Search for the cell housing the specified text and yield its (X, Y) center coordinate. 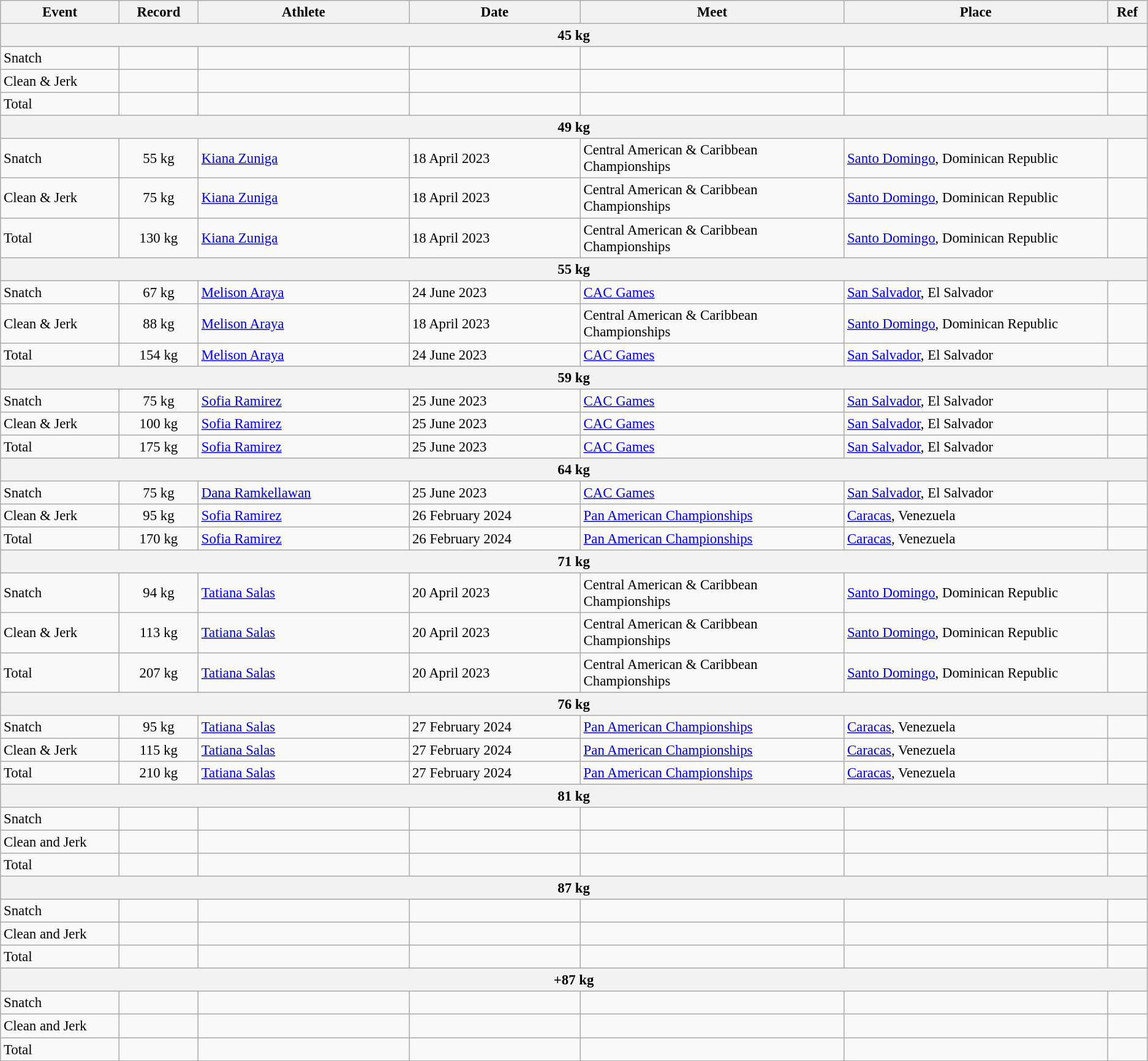
64 kg (574, 470)
88 kg (158, 323)
Date (495, 12)
207 kg (158, 673)
Meet (712, 12)
Athlete (303, 12)
115 kg (158, 750)
94 kg (158, 593)
100 kg (158, 424)
+87 kg (574, 980)
Record (158, 12)
175 kg (158, 447)
71 kg (574, 562)
49 kg (574, 127)
87 kg (574, 888)
113 kg (158, 633)
45 kg (574, 36)
Place (976, 12)
76 kg (574, 704)
170 kg (158, 539)
Ref (1127, 12)
Event (60, 12)
59 kg (574, 378)
130 kg (158, 238)
Dana Ramkellawan (303, 493)
81 kg (574, 796)
154 kg (158, 355)
67 kg (158, 292)
210 kg (158, 773)
